Detect which cell encompasses the target text, then output its (x, y) center coordinate. 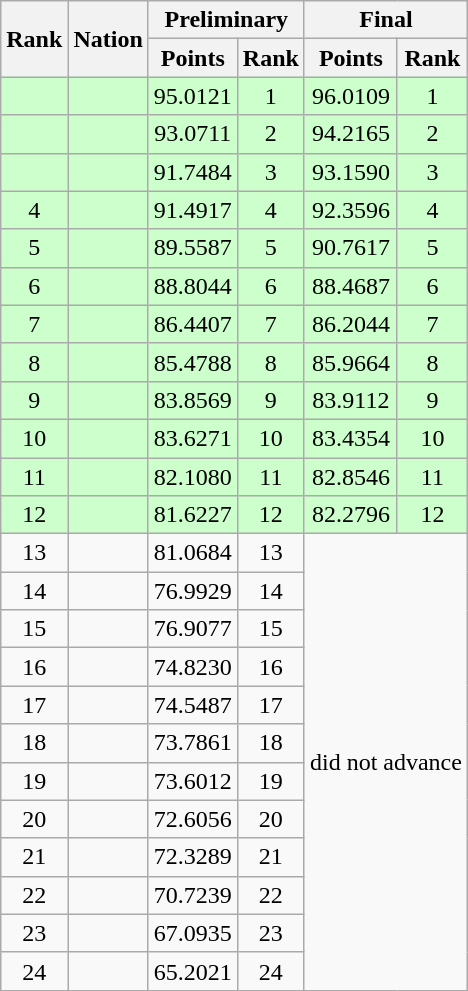
95.0121 (192, 96)
72.3289 (192, 857)
70.7239 (192, 895)
88.8044 (192, 286)
73.6012 (192, 781)
85.9664 (350, 362)
90.7617 (350, 248)
Final (386, 20)
Preliminary (226, 20)
93.0711 (192, 134)
76.9929 (192, 591)
88.4687 (350, 286)
89.5587 (192, 248)
74.5487 (192, 705)
82.2796 (350, 515)
did not advance (386, 762)
83.4354 (350, 438)
93.1590 (350, 172)
81.0684 (192, 553)
91.7484 (192, 172)
Nation (108, 39)
76.9077 (192, 629)
83.8569 (192, 400)
91.4917 (192, 210)
83.9112 (350, 400)
73.7861 (192, 743)
86.4407 (192, 324)
67.0935 (192, 933)
94.2165 (350, 134)
72.6056 (192, 819)
82.8546 (350, 477)
86.2044 (350, 324)
65.2021 (192, 971)
81.6227 (192, 515)
92.3596 (350, 210)
85.4788 (192, 362)
82.1080 (192, 477)
83.6271 (192, 438)
96.0109 (350, 96)
74.8230 (192, 667)
